From the cell containing the given text, extract its center point as (X, Y) coordinate. 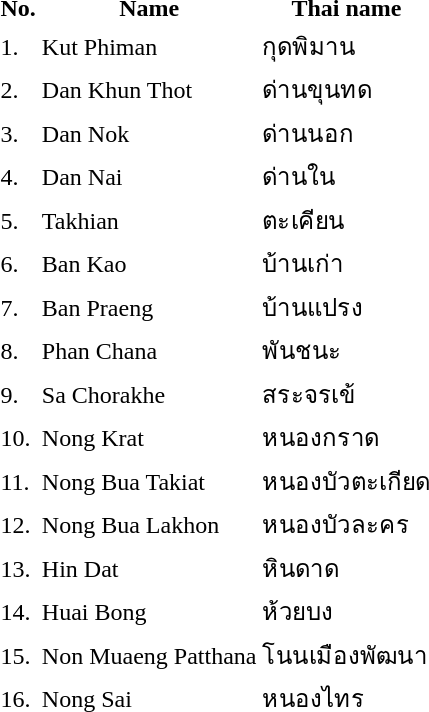
Dan Nok (149, 133)
Kut Phiman (149, 46)
Ban Praeng (149, 307)
Takhian (149, 220)
Ban Kao (149, 264)
Dan Khun Thot (149, 90)
Nong Bua Lakhon (149, 524)
Phan Chana (149, 350)
Nong Krat (149, 438)
Nong Bua Takiat (149, 481)
Hin Dat (149, 568)
Sa Chorakhe (149, 394)
Dan Nai (149, 176)
Non Muaeng Patthana (149, 655)
Huai Bong (149, 612)
